Return [X, Y] of the center of cell containing provided text 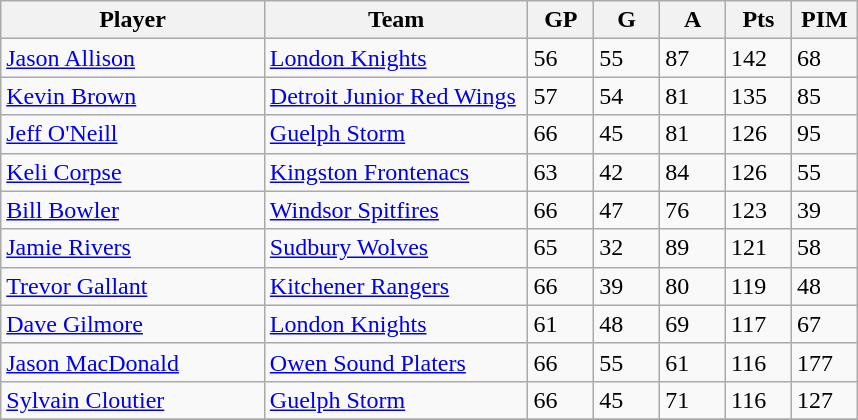
Bill Bowler [133, 210]
Jamie Rivers [133, 248]
69 [693, 324]
Team [396, 20]
177 [824, 362]
G [627, 20]
Kitchener Rangers [396, 286]
PIM [824, 20]
63 [561, 172]
42 [627, 172]
84 [693, 172]
Jason MacDonald [133, 362]
Trevor Gallant [133, 286]
89 [693, 248]
95 [824, 134]
Sudbury Wolves [396, 248]
Pts [758, 20]
Dave Gilmore [133, 324]
123 [758, 210]
Windsor Spitfires [396, 210]
Owen Sound Platers [396, 362]
121 [758, 248]
71 [693, 400]
Detroit Junior Red Wings [396, 96]
87 [693, 58]
32 [627, 248]
117 [758, 324]
Keli Corpse [133, 172]
80 [693, 286]
58 [824, 248]
127 [824, 400]
Kevin Brown [133, 96]
Sylvain Cloutier [133, 400]
Jason Allison [133, 58]
68 [824, 58]
54 [627, 96]
119 [758, 286]
57 [561, 96]
Player [133, 20]
67 [824, 324]
76 [693, 210]
Jeff O'Neill [133, 134]
142 [758, 58]
A [693, 20]
56 [561, 58]
47 [627, 210]
85 [824, 96]
65 [561, 248]
Kingston Frontenacs [396, 172]
GP [561, 20]
135 [758, 96]
